For the text-containing cell, return its midpoint in (x, y) coordinate format. 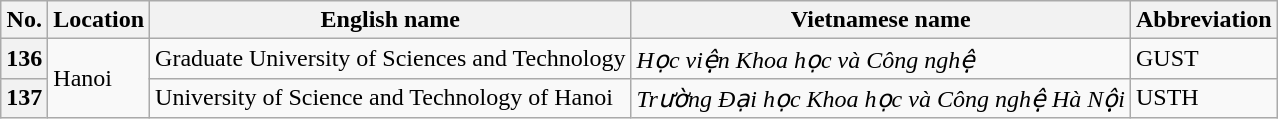
GUST (1204, 59)
No. (24, 20)
USTH (1204, 98)
Hanoi (99, 78)
Trường Đại học Khoa học và Công nghệ Hà Nội (880, 98)
Abbreviation (1204, 20)
Location (99, 20)
Graduate University of Sciences and Technology (390, 59)
Học viện Khoa học và Công nghệ (880, 59)
English name (390, 20)
136 (24, 59)
University of Science and Technology of Hanoi (390, 98)
Vietnamese name (880, 20)
137 (24, 98)
